Detect which cell encompasses the target text, then output its (X, Y) center coordinate. 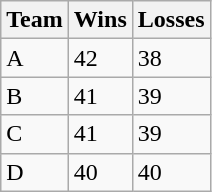
Wins (100, 20)
A (35, 58)
38 (171, 58)
42 (100, 58)
D (35, 172)
C (35, 134)
B (35, 96)
Losses (171, 20)
Team (35, 20)
